For the text-containing cell, return its midpoint in (x, y) coordinate format. 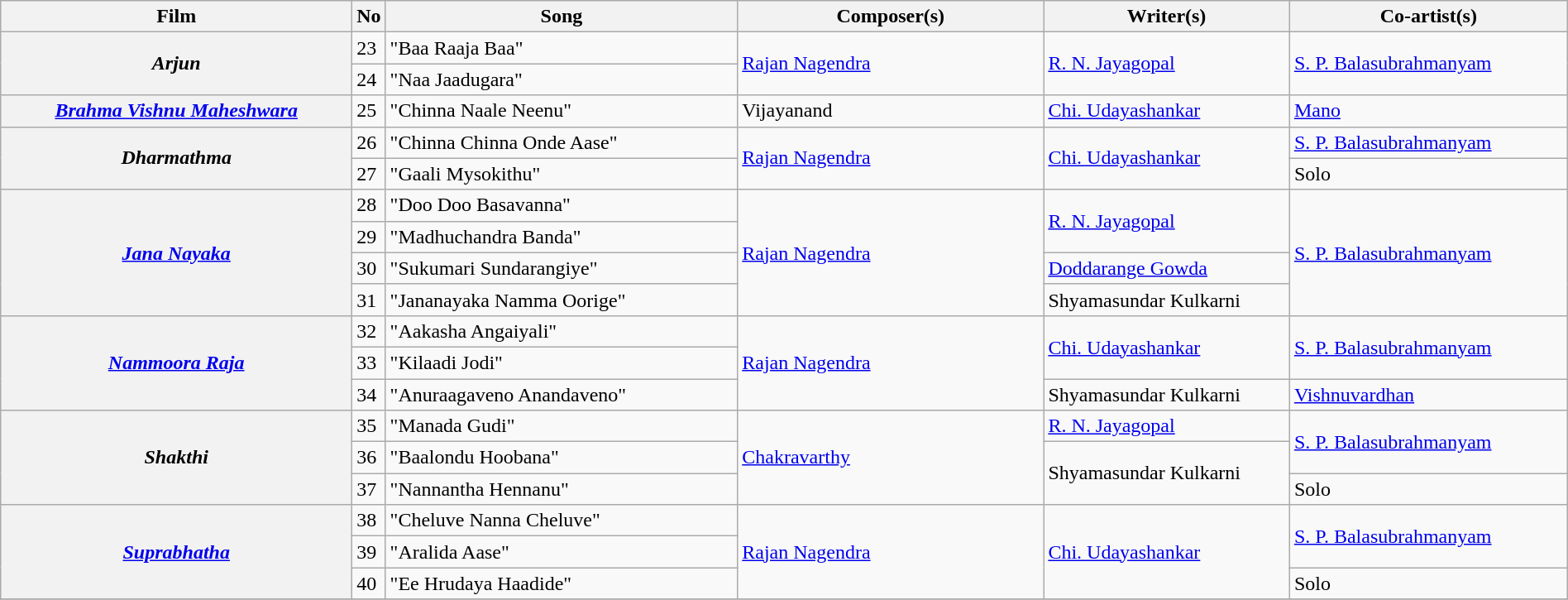
"Aralida Aase" (562, 552)
Co-artist(s) (1428, 17)
"Cheluve Nanna Cheluve" (562, 521)
Vijayanand (891, 111)
34 (369, 395)
37 (369, 489)
"Anuraagaveno Anandaveno" (562, 395)
"Sukumari Sundarangiye" (562, 268)
24 (369, 79)
25 (369, 111)
31 (369, 300)
28 (369, 205)
"Ee Hrudaya Haadide" (562, 583)
35 (369, 426)
Arjun (177, 64)
"Chinna Naale Neenu" (562, 111)
Brahma Vishnu Maheshwara (177, 111)
"Baalondu Hoobana" (562, 458)
Suprabhatha (177, 552)
"Jananayaka Namma Oorige" (562, 300)
Nammoora Raja (177, 362)
Shakthi (177, 458)
Song (562, 17)
27 (369, 174)
"Gaali Mysokithu" (562, 174)
"Nannantha Hennanu" (562, 489)
"Manada Gudi" (562, 426)
"Baa Raaja Baa" (562, 48)
No (369, 17)
Dharmathma (177, 158)
23 (369, 48)
Doddarange Gowda (1167, 268)
Vishnuvardhan (1428, 395)
Jana Nayaka (177, 252)
"Naa Jaadugara" (562, 79)
Writer(s) (1167, 17)
32 (369, 331)
26 (369, 142)
Composer(s) (891, 17)
29 (369, 237)
"Madhuchandra Banda" (562, 237)
36 (369, 458)
40 (369, 583)
33 (369, 362)
Mano (1428, 111)
"Kilaadi Jodi" (562, 362)
Chakravarthy (891, 458)
39 (369, 552)
38 (369, 521)
"Aakasha Angaiyali" (562, 331)
30 (369, 268)
"Chinna Chinna Onde Aase" (562, 142)
Film (177, 17)
"Doo Doo Basavanna" (562, 205)
